Scan for the cell matching the given text and deliver its [x, y] coordinate at center. 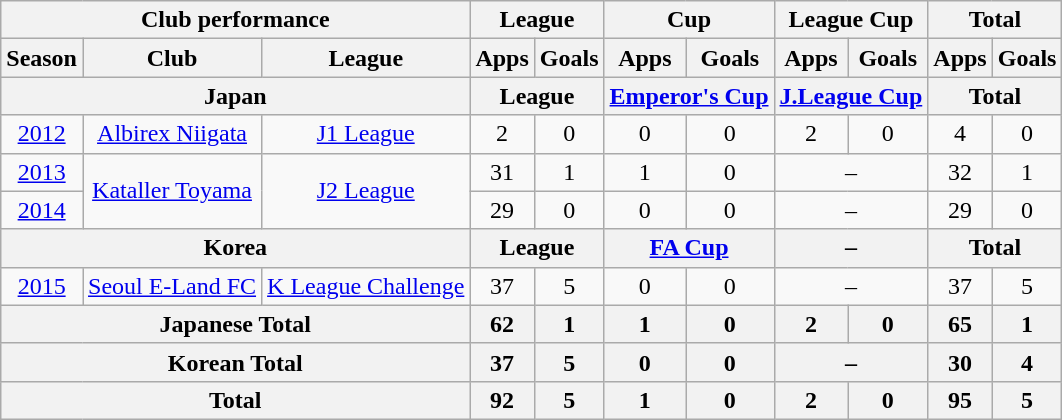
31 [502, 172]
FA Cup [689, 248]
Japan [236, 96]
Japanese Total [236, 324]
92 [502, 400]
2015 [42, 286]
League Cup [851, 20]
Kataller Toyama [172, 191]
Korean Total [236, 362]
Season [42, 58]
Cup [689, 20]
Club [172, 58]
J2 League [366, 191]
62 [502, 324]
Albirex Niigata [172, 134]
2014 [42, 210]
30 [960, 362]
K League Challenge [366, 286]
32 [960, 172]
Seoul E-Land FC [172, 286]
Korea [236, 248]
2013 [42, 172]
J1 League [366, 134]
J.League Cup [851, 96]
65 [960, 324]
Emperor's Cup [689, 96]
95 [960, 400]
2012 [42, 134]
Club performance [236, 20]
